Detect which cell encompasses the target text, then output its (X, Y) center coordinate. 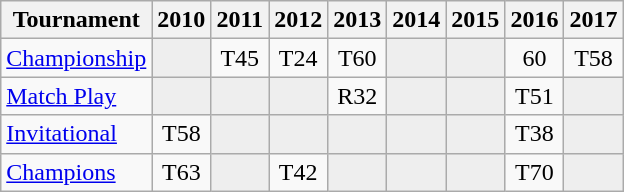
T24 (298, 58)
R32 (358, 96)
Champions (76, 172)
T60 (358, 58)
2017 (594, 20)
2014 (416, 20)
2013 (358, 20)
60 (534, 58)
2016 (534, 20)
T42 (298, 172)
T51 (534, 96)
Match Play (76, 96)
T45 (240, 58)
2015 (476, 20)
Tournament (76, 20)
Championship (76, 58)
T38 (534, 134)
2010 (182, 20)
2011 (240, 20)
Invitational (76, 134)
2012 (298, 20)
T70 (534, 172)
T63 (182, 172)
